Return (X, Y) of the center of cell containing provided text 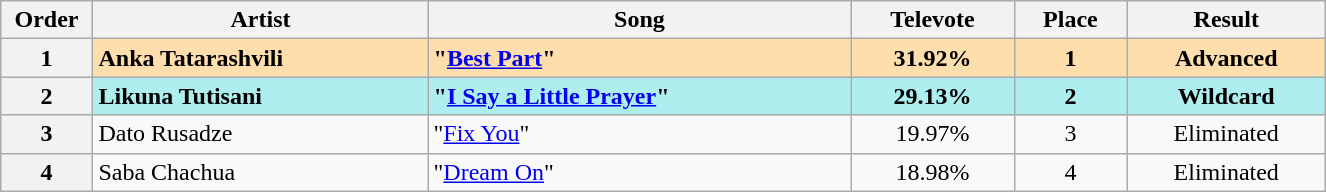
Place (1070, 20)
Wildcard (1226, 96)
Song (640, 20)
Anka Tatarashvili (260, 58)
31.92% (932, 58)
Advanced (1226, 58)
19.97% (932, 134)
18.98% (932, 172)
"Best Part" (640, 58)
29.13% (932, 96)
Saba Chachua (260, 172)
Televote (932, 20)
Result (1226, 20)
Likuna Tutisani (260, 96)
"Dream On" (640, 172)
Order (46, 20)
Dato Rusadze (260, 134)
"Fix You" (640, 134)
"I Say a Little Prayer" (640, 96)
Artist (260, 20)
